Return [x, y] of the center of cell containing provided text 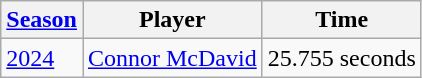
25.755 seconds [342, 58]
Player [172, 20]
Season [42, 20]
Time [342, 20]
2024 [42, 58]
Connor McDavid [172, 58]
